Determine the (x, y) coordinate at the center of the cell enclosing the given text.  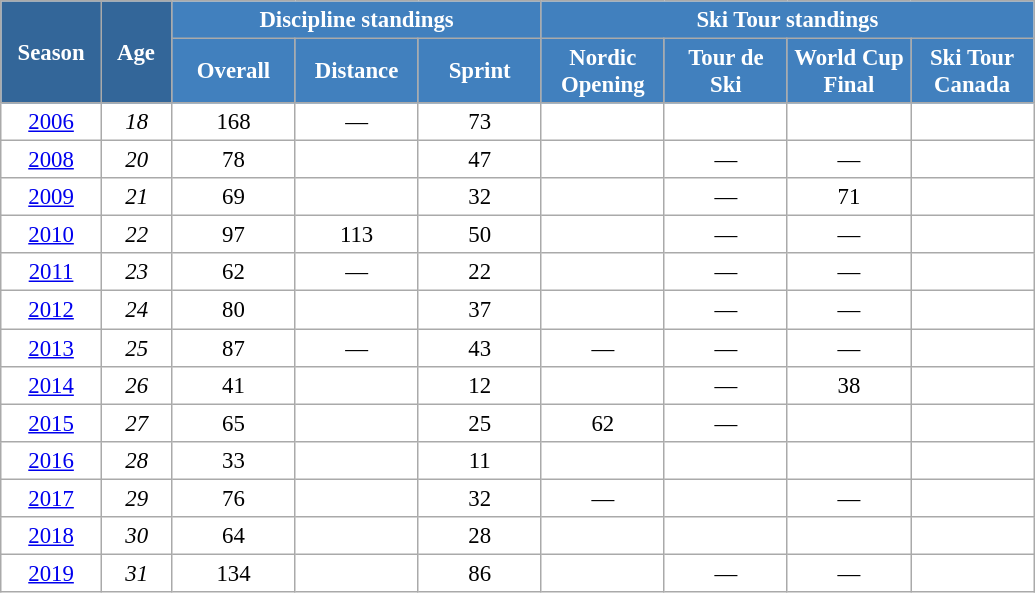
47 (480, 160)
World CupFinal (848, 72)
NordicOpening (602, 72)
21 (136, 197)
86 (480, 573)
41 (234, 385)
Ski TourCanada (972, 72)
Sprint (480, 72)
11 (480, 460)
26 (136, 385)
2016 (52, 460)
65 (234, 423)
2009 (52, 197)
2019 (52, 573)
12 (480, 385)
2008 (52, 160)
168 (234, 122)
20 (136, 160)
Ski Tour standings (787, 20)
Age (136, 52)
43 (480, 348)
76 (234, 498)
37 (480, 310)
2010 (52, 235)
Overall (234, 72)
50 (480, 235)
2017 (52, 498)
Tour deSki (726, 72)
64 (234, 536)
2006 (52, 122)
78 (234, 160)
18 (136, 122)
113 (356, 235)
2011 (52, 273)
30 (136, 536)
87 (234, 348)
2013 (52, 348)
29 (136, 498)
38 (848, 385)
2012 (52, 310)
134 (234, 573)
80 (234, 310)
24 (136, 310)
Discipline standings (356, 20)
97 (234, 235)
71 (848, 197)
2018 (52, 536)
31 (136, 573)
2014 (52, 385)
Season (52, 52)
73 (480, 122)
2015 (52, 423)
69 (234, 197)
33 (234, 460)
23 (136, 273)
27 (136, 423)
Distance (356, 72)
